Provide the [X, Y] coordinate of the cell's center where the given text is located.  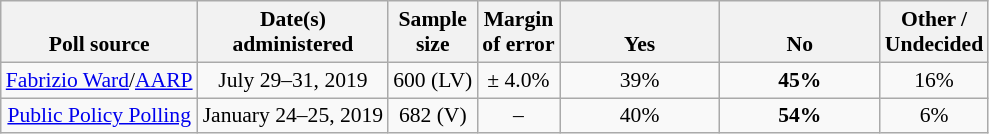
No [800, 32]
January 24–25, 2019 [294, 116]
Fabrizio Ward/AARP [100, 80]
Marginof error [518, 32]
16% [934, 80]
45% [800, 80]
July 29–31, 2019 [294, 80]
Date(s)administered [294, 32]
39% [640, 80]
Poll source [100, 32]
± 4.0% [518, 80]
54% [800, 116]
– [518, 116]
Public Policy Polling [100, 116]
Yes [640, 32]
600 (LV) [432, 80]
6% [934, 116]
Samplesize [432, 32]
Other /Undecided [934, 32]
40% [640, 116]
682 (V) [432, 116]
